Return the [x, y] coordinate for the center point of the cell that contains the specified text.  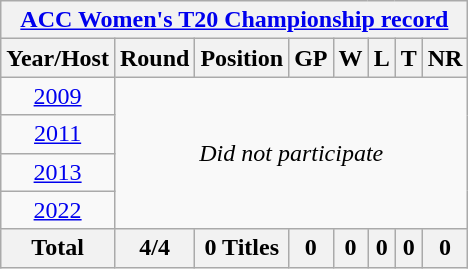
4/4 [154, 248]
L [382, 58]
Year/Host [58, 58]
NR [445, 58]
2013 [58, 172]
Total [58, 248]
2009 [58, 96]
Did not participate [291, 153]
ACC Women's T20 Championship record [234, 20]
0 Titles [242, 248]
GP [311, 58]
T [408, 58]
2022 [58, 210]
Round [154, 58]
W [350, 58]
2011 [58, 134]
Position [242, 58]
